Capture the cell that displays the provided text and extract its (X, Y) central coordinate. 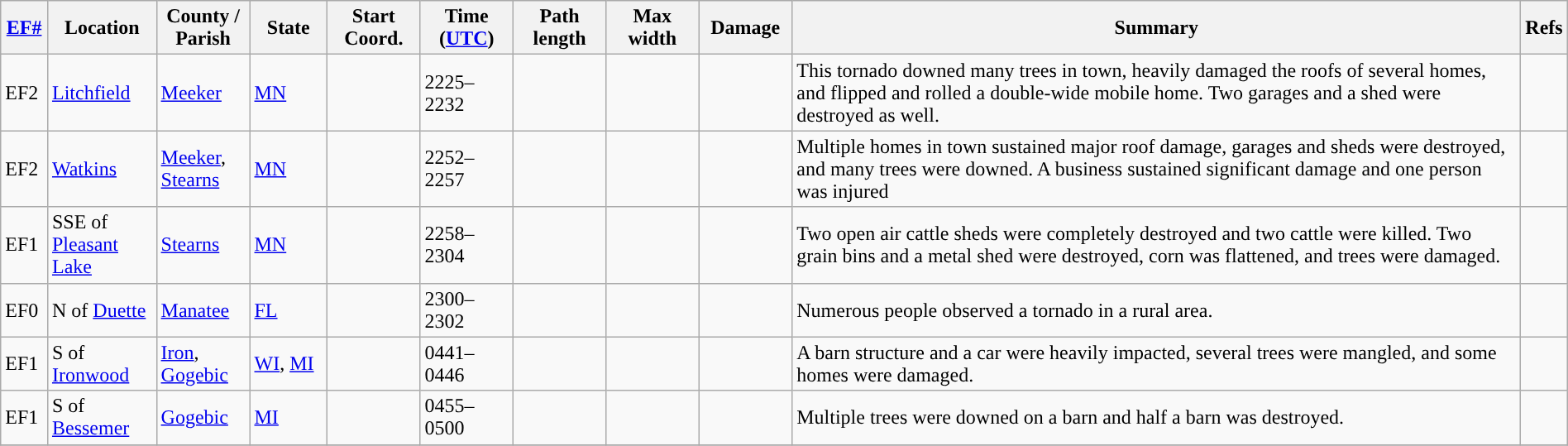
Iron, Gogebic (203, 364)
2300–2302 (466, 309)
Meeker (203, 93)
0441–0446 (466, 364)
WI, MI (289, 364)
SSE of Pleasant Lake (102, 245)
S of Ironwood (102, 364)
Stearns (203, 245)
County / Parish (203, 28)
A barn structure and a car were heavily impacted, several trees were mangled, and some homes were damaged. (1156, 364)
0455–0500 (466, 417)
Path length (559, 28)
Manatee (203, 309)
Max width (653, 28)
Litchfield (102, 93)
EF# (25, 28)
Damage (746, 28)
FL (289, 309)
Gogebic (203, 417)
State (289, 28)
Numerous people observed a tornado in a rural area. (1156, 309)
S of Bessemer (102, 417)
MI (289, 417)
Summary (1156, 28)
EF0 (25, 309)
Start Coord. (374, 28)
Meeker, Stearns (203, 169)
Time (UTC) (466, 28)
Location (102, 28)
Refs (1545, 28)
2225–2232 (466, 93)
Multiple trees were downed on a barn and half a barn was destroyed. (1156, 417)
Watkins (102, 169)
N of Duette (102, 309)
2258–2304 (466, 245)
2252–2257 (466, 169)
